From the cell containing the given text, extract its center point as (X, Y) coordinate. 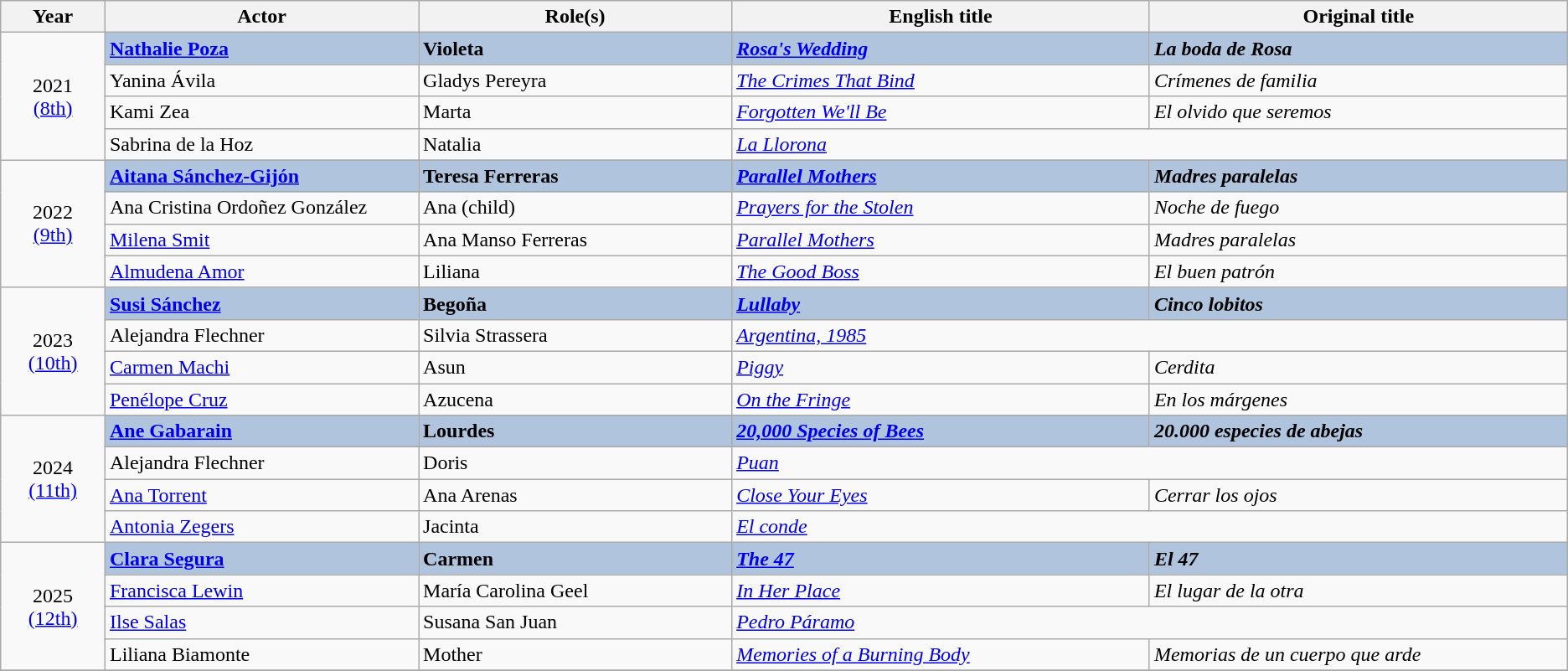
Liliana Biamonte (261, 654)
Rosa's Wedding (941, 49)
The 47 (941, 559)
The Crimes That Bind (941, 80)
20.000 especies de abejas (1359, 431)
Liliana (575, 271)
Lullaby (941, 303)
Clara Segura (261, 559)
Susana San Juan (575, 622)
El olvido que seremos (1359, 112)
Kami Zea (261, 112)
The Good Boss (941, 271)
Begoña (575, 303)
Antonia Zegers (261, 527)
Azucena (575, 400)
2025(12th) (54, 606)
Doris (575, 463)
Ana (child) (575, 208)
Gladys Pereyra (575, 80)
Penélope Cruz (261, 400)
In Her Place (941, 591)
Pedro Páramo (1150, 622)
Jacinta (575, 527)
Cerrar los ojos (1359, 495)
Close Your Eyes (941, 495)
English title (941, 17)
2022(9th) (54, 224)
Crímenes de familia (1359, 80)
Ana Arenas (575, 495)
El 47 (1359, 559)
La boda de Rosa (1359, 49)
Prayers for the Stolen (941, 208)
2023(10th) (54, 351)
Piggy (941, 367)
El lugar de la otra (1359, 591)
Ana Manso Ferreras (575, 240)
El conde (1150, 527)
Actor (261, 17)
Francisca Lewin (261, 591)
Cerdita (1359, 367)
Year (54, 17)
Asun (575, 367)
Noche de fuego (1359, 208)
Natalia (575, 144)
Carmen (575, 559)
Susi Sánchez (261, 303)
2024(11th) (54, 479)
Ana Torrent (261, 495)
Almudena Amor (261, 271)
Memories of a Burning Body (941, 654)
On the Fringe (941, 400)
Cinco lobitos (1359, 303)
Puan (1150, 463)
Original title (1359, 17)
Yanina Ávila (261, 80)
Argentina, 1985 (1150, 335)
Milena Smit (261, 240)
Aitana Sánchez-Gijón (261, 176)
Lourdes (575, 431)
Ane Gabarain (261, 431)
Teresa Ferreras (575, 176)
La Llorona (1150, 144)
Memorias de un cuerpo que arde (1359, 654)
Silvia Strassera (575, 335)
Nathalie Poza (261, 49)
Violeta (575, 49)
Role(s) (575, 17)
Mother (575, 654)
Sabrina de la Hoz (261, 144)
2021(8th) (54, 96)
María Carolina Geel (575, 591)
Ilse Salas (261, 622)
El buen patrón (1359, 271)
Ana Cristina Ordoñez González (261, 208)
20,000 Species of Bees (941, 431)
Marta (575, 112)
Carmen Machi (261, 367)
Forgotten We'll Be (941, 112)
En los márgenes (1359, 400)
